Return (X, Y) of the center of cell containing provided text 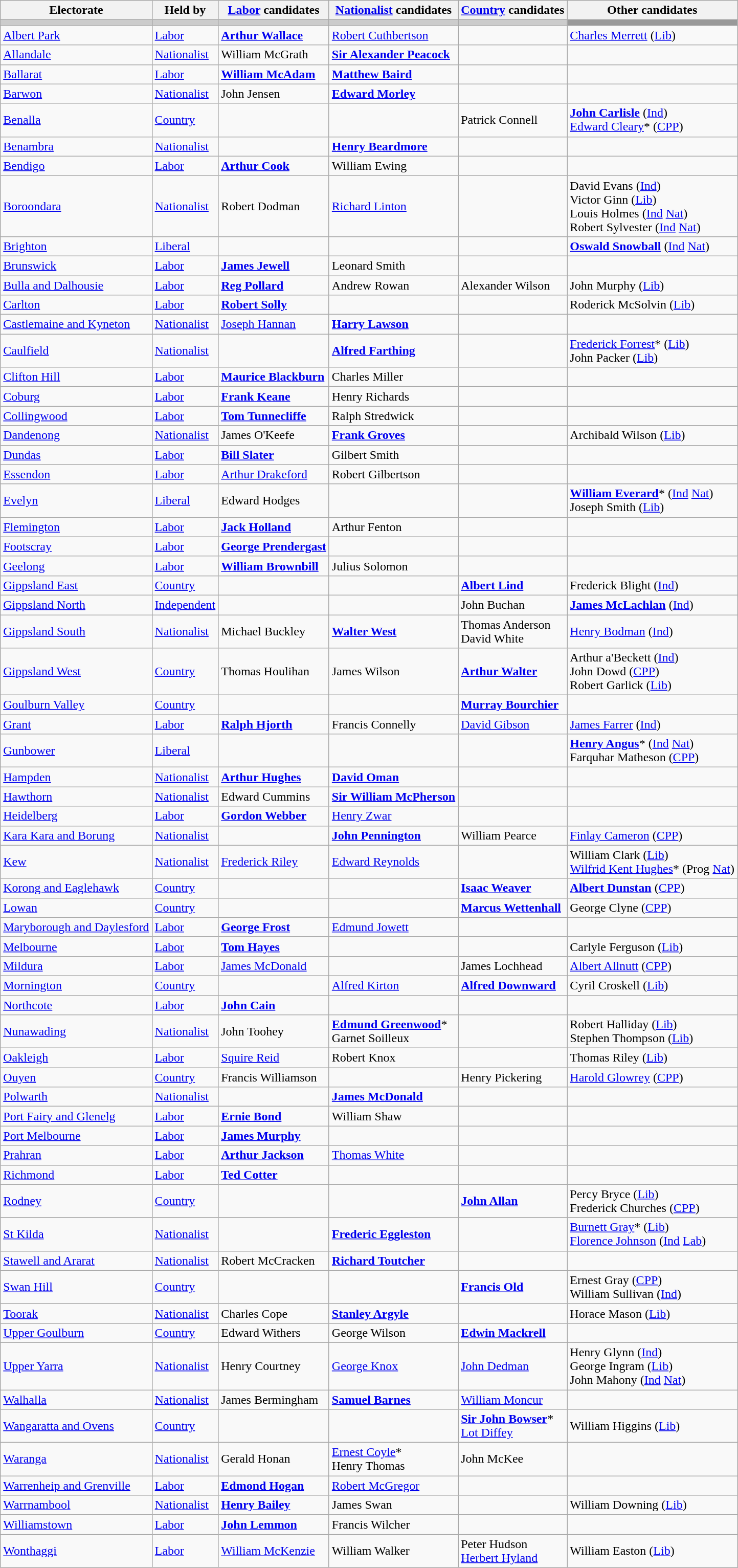
George Frost (274, 927)
Stanley Argyle (393, 1313)
Frederick Riley (274, 862)
Reg Pollard (274, 285)
James McLachlan (Ind) (653, 605)
John Buchan (512, 605)
Castlemaine and Kyneton (76, 324)
Williamstown (76, 1525)
Isaac Weaver (512, 888)
Henry Bailey (274, 1505)
Henry Zwar (393, 816)
William Ewing (393, 166)
William McKenzie (274, 1551)
Andrew Rowan (393, 285)
Horace Mason (Lib) (653, 1313)
Sir William McPherson (393, 797)
Francis Connelly (393, 724)
Melbourne (76, 946)
Henry Angus* (Ind Nat) Farquhar Matheson (CPP) (653, 751)
Korong and Eaglehawk (76, 888)
Wonthaggi (76, 1551)
John Allan (512, 1201)
Stawell and Ararat (76, 1261)
John Dedman (512, 1366)
Goulburn Valley (76, 705)
Finlay Cameron (CPP) (653, 835)
Edwin Mackrell (512, 1333)
Prahran (76, 1155)
Richard Linton (393, 206)
Marcus Wettenhall (512, 908)
David Gibson (512, 724)
Arthur Hughes (274, 777)
Mornington (76, 985)
Frank Groves (393, 435)
Edward Cummins (274, 797)
Labor candidates (274, 10)
Footscray (76, 546)
Leonard Smith (393, 266)
Albert Allnutt (CPP) (653, 966)
Henry Pickering (512, 1077)
Essendon (76, 474)
William Higgins (Lib) (653, 1426)
Henry Richards (393, 396)
James Swan (393, 1505)
Thomas Anderson David White (512, 631)
Carlyle Ferguson (Lib) (653, 946)
Percy Bryce (Lib) Frederick Churches (CPP) (653, 1201)
Benambra (76, 146)
Mildura (76, 966)
Walhalla (76, 1399)
John Cain (274, 1005)
Thomas Riley (Lib) (653, 1058)
Harry Lawson (393, 324)
William Walker (393, 1551)
Edward Hodges (274, 500)
Charles Cope (274, 1313)
Alfred Farthing (393, 351)
George Wilson (393, 1333)
James Bermingham (274, 1399)
James Farrer (Ind) (653, 724)
Burnett Gray* (Lib) Florence Johnson (Ind Lab) (653, 1234)
George Prendergast (274, 546)
Oakleigh (76, 1058)
John Jensen (274, 94)
Frank Keane (274, 396)
Patrick Connell (512, 120)
Edward Withers (274, 1333)
James Wilson (393, 672)
William McAdam (274, 74)
Albert Park (76, 35)
Ballarat (76, 74)
Edmund Greenwood* Garnet Soilleux (393, 1031)
Alfred Downward (512, 985)
Cyril Croskell (Lib) (653, 985)
Robert Cuthbertson (393, 35)
Richard Toutcher (393, 1261)
Country candidates (512, 10)
Ralph Hjorth (274, 724)
Carlton (76, 305)
Henry Beardmore (393, 146)
Warrnambool (76, 1505)
Walter West (393, 631)
Port Melbourne (76, 1136)
John Pennington (393, 835)
Bendigo (76, 166)
Brunswick (76, 266)
William Brownbill (274, 566)
William McGrath (274, 55)
Maurice Blackburn (274, 377)
Clifton Hill (76, 377)
Gilbert Smith (393, 455)
William Shaw (393, 1116)
Flemington (76, 527)
Swan Hill (76, 1287)
Bill Slater (274, 455)
Robert Gilbertson (393, 474)
Frederick Forrest* (Lib) John Packer (Lib) (653, 351)
Arthur Cook (274, 166)
Charles Miller (393, 377)
Francis Williamson (274, 1077)
Edmond Hogan (274, 1486)
Thomas White (393, 1155)
Murray Bourchier (512, 705)
John Murphy (Lib) (653, 285)
Sir Alexander Peacock (393, 55)
Tom Tunnecliffe (274, 416)
Arthur Jackson (274, 1155)
Francis Wilcher (393, 1525)
Hampden (76, 777)
Archibald Wilson (Lib) (653, 435)
Port Fairy and Glenelg (76, 1116)
Grant (76, 724)
William Easton (Lib) (653, 1551)
Allandale (76, 55)
Gippsland East (76, 585)
Collingwood (76, 416)
Rodney (76, 1201)
Richmond (76, 1175)
Francis Old (512, 1287)
Joseph Hannan (274, 324)
Harold Glowrey (CPP) (653, 1077)
David Evans (Ind) Victor Ginn (Lib) Louis Holmes (Ind Nat) Robert Sylvester (Ind Nat) (653, 206)
Lowan (76, 908)
Caulfield (76, 351)
Alexander Wilson (512, 285)
Henry Courtney (274, 1366)
Alfred Kirton (393, 985)
Robert McCracken (274, 1261)
Edward Reynolds (393, 862)
William Downing (Lib) (653, 1505)
Upper Yarra (76, 1366)
Ernest Gray (CPP) William Sullivan (Ind) (653, 1287)
Warrenheip and Grenville (76, 1486)
Ted Cotter (274, 1175)
Jack Holland (274, 527)
Gordon Webber (274, 816)
Arthur Fenton (393, 527)
Boroondara (76, 206)
Brighton (76, 246)
Nationalist candidates (393, 10)
Heidelberg (76, 816)
Arthur Wallace (274, 35)
Evelyn (76, 500)
Gippsland West (76, 672)
Robert McGregor (393, 1486)
Coburg (76, 396)
Ouyen (76, 1077)
Arthur Walter (512, 672)
Other candidates (653, 10)
William Clark (Lib) Wilfrid Kent Hughes* (Prog Nat) (653, 862)
Electorate (76, 10)
Ernie Bond (274, 1116)
Kew (76, 862)
Ernest Coyle* Henry Thomas (393, 1459)
St Kilda (76, 1234)
Robert Dodman (274, 206)
Gippsland North (76, 605)
Kara Kara and Borung (76, 835)
William Everard* (Ind Nat) Joseph Smith (Lib) (653, 500)
Dundas (76, 455)
Henry Bodman (Ind) (653, 631)
Dandenong (76, 435)
Northcote (76, 1005)
Polwarth (76, 1097)
John Carlisle (Ind) Edward Cleary* (CPP) (653, 120)
Ralph Stredwick (393, 416)
Bulla and Dalhousie (76, 285)
Michael Buckley (274, 631)
John Toohey (274, 1031)
Peter Hudson Herbert Hyland (512, 1551)
Gerald Honan (274, 1459)
Frederick Blight (Ind) (653, 585)
Toorak (76, 1313)
James Murphy (274, 1136)
Robert Halliday (Lib) Stephen Thompson (Lib) (653, 1031)
Tom Hayes (274, 946)
James Jewell (274, 266)
Sir John Bowser* Lot Diffey (512, 1426)
Albert Dunstan (CPP) (653, 888)
Matthew Baird (393, 74)
Arthur Drakeford (274, 474)
James O'Keefe (274, 435)
Wangaratta and Ovens (76, 1426)
Oswald Snowball (Ind Nat) (653, 246)
Edward Morley (393, 94)
Robert Solly (274, 305)
John McKee (512, 1459)
Robert Knox (393, 1058)
William Moncur (512, 1399)
Independent (185, 605)
George Clyne (CPP) (653, 908)
George Knox (393, 1366)
Barwon (76, 94)
John Lemmon (274, 1525)
Benalla (76, 120)
James Lochhead (512, 966)
Waranga (76, 1459)
Roderick McSolvin (Lib) (653, 305)
Nunawading (76, 1031)
Samuel Barnes (393, 1399)
Held by (185, 10)
Frederic Eggleston (393, 1234)
Edmund Jowett (393, 927)
William Pearce (512, 835)
Squire Reid (274, 1058)
David Oman (393, 777)
Julius Solomon (393, 566)
Arthur a'Beckett (Ind) John Dowd (CPP) Robert Garlick (Lib) (653, 672)
Upper Goulburn (76, 1333)
Thomas Houlihan (274, 672)
Henry Glynn (Ind) George Ingram (Lib) John Mahony (Ind Nat) (653, 1366)
Geelong (76, 566)
Maryborough and Daylesford (76, 927)
Gippsland South (76, 631)
Charles Merrett (Lib) (653, 35)
Hawthorn (76, 797)
Gunbower (76, 751)
Albert Lind (512, 585)
